Detect which cell encompasses the target text, then output its [X, Y] center coordinate. 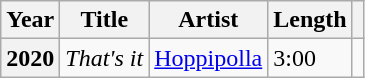
That's it [104, 58]
3:00 [310, 58]
Title [104, 20]
Year [30, 20]
Hoppipolla [208, 58]
2020 [30, 58]
Length [310, 20]
Artist [208, 20]
